Return the [X, Y] coordinate for the center point of the cell that contains the specified text.  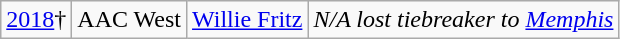
2018† [36, 20]
Willie Fritz [248, 20]
AAC West [130, 20]
N/A lost tiebreaker to Memphis [464, 20]
